Output the (x, y) coordinate of the center of the cell containing the given text.  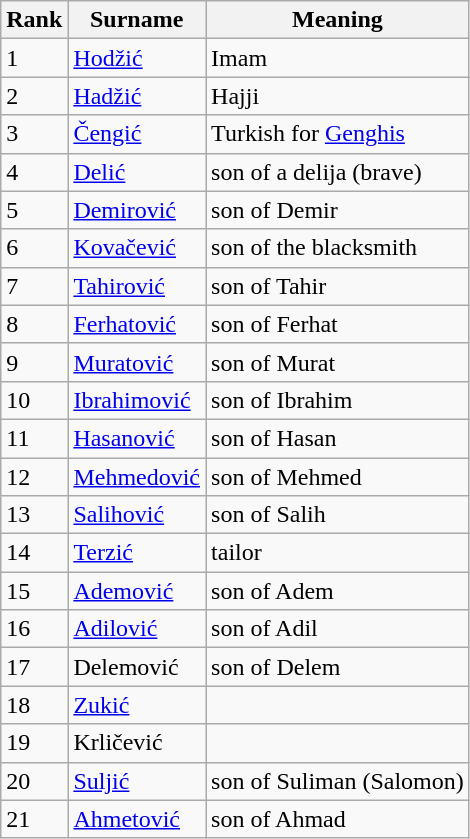
15 (34, 591)
son of Adem (338, 591)
Muratović (137, 362)
9 (34, 362)
Demirović (137, 210)
Ferhatović (137, 324)
21 (34, 819)
4 (34, 172)
Čengić (137, 134)
son of Mehmed (338, 477)
17 (34, 667)
Delić (137, 172)
Hasanović (137, 438)
Terzić (137, 553)
Ademović (137, 591)
Hodžić (137, 58)
Ahmetović (137, 819)
18 (34, 705)
7 (34, 286)
16 (34, 629)
son of Adil (338, 629)
Krličević (137, 743)
Suljić (137, 781)
3 (34, 134)
son of a delija (brave) (338, 172)
14 (34, 553)
son of Demir (338, 210)
Ibrahimović (137, 400)
son of Salih (338, 515)
Rank (34, 20)
Adilović (137, 629)
13 (34, 515)
son of Suliman (Salomon) (338, 781)
19 (34, 743)
1 (34, 58)
11 (34, 438)
Meaning (338, 20)
6 (34, 248)
Surname (137, 20)
Kovačević (137, 248)
son of Delem (338, 667)
8 (34, 324)
12 (34, 477)
son of Ibrahim (338, 400)
son of Ferhat (338, 324)
tailor (338, 553)
Delemović (137, 667)
Tahirović (137, 286)
Hajji (338, 96)
son of the blacksmith (338, 248)
2 (34, 96)
son of Murat (338, 362)
son of Tahir (338, 286)
Salihović (137, 515)
Turkish for Genghis (338, 134)
Zukić (137, 705)
Imam (338, 58)
son of Ahmad (338, 819)
10 (34, 400)
20 (34, 781)
Hadžić (137, 96)
son of Hasan (338, 438)
5 (34, 210)
Mehmedović (137, 477)
